Identify which cell holds the provided text, then report its [x, y] central coordinate. 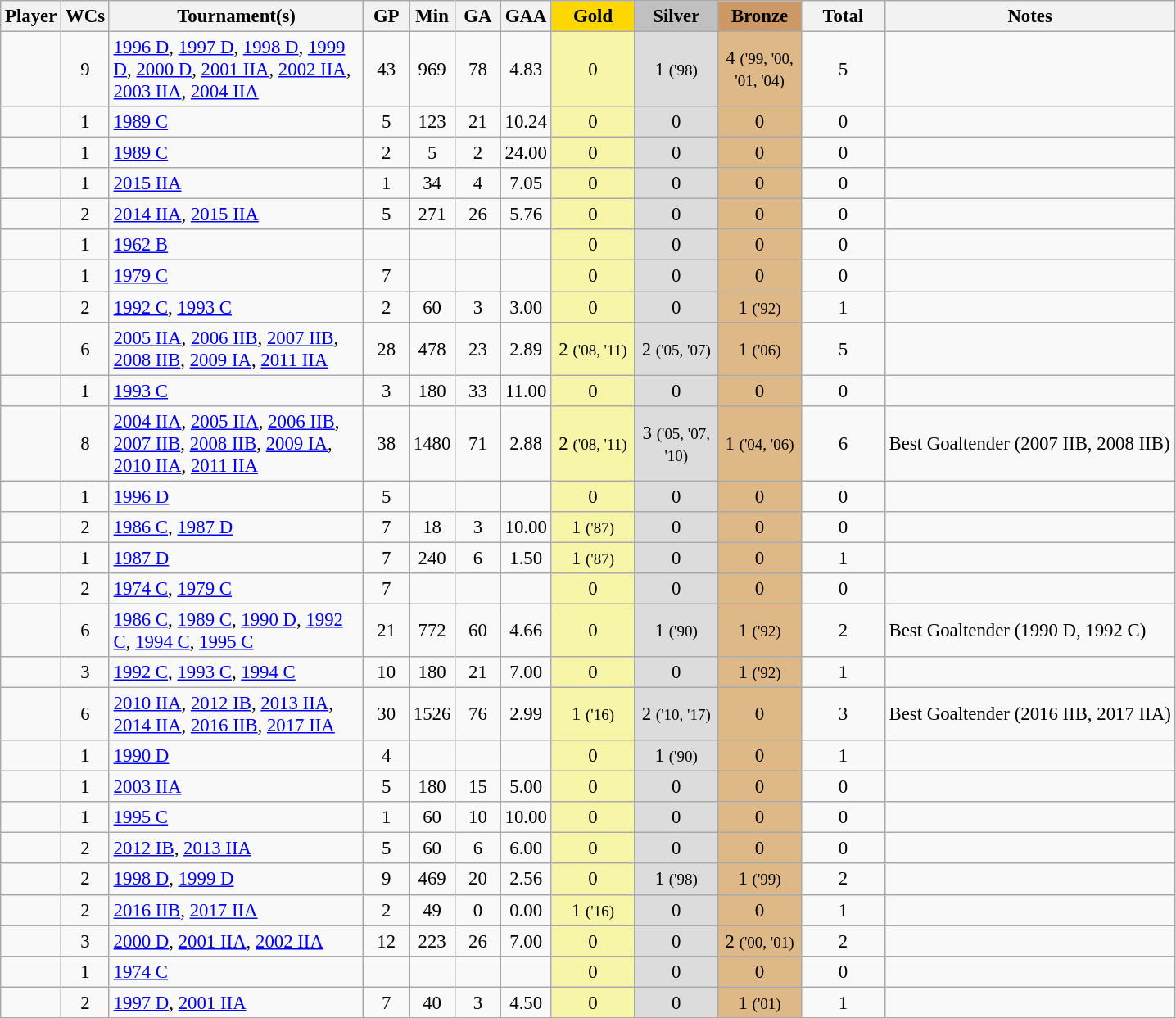
11.00 [526, 391]
Best Goaltender (2016 IIB, 2017 IIA) [1030, 714]
1995 C [236, 817]
78 [478, 70]
1979 C [236, 276]
4.66 [526, 631]
469 [432, 880]
3 ('05, '07, '10) [676, 443]
Best Goaltender (1990 D, 1992 C) [1030, 631]
2010 IIA, 2012 IB, 2013 IIA, 2014 IIA, 2016 IIB, 2017 IIA [236, 714]
1993 C [236, 391]
2004 IIA, 2005 IIA, 2006 IIB, 2007 IIB, 2008 IIB, 2009 IA, 2010 IIA, 2011 IIA [236, 443]
10.24 [526, 122]
1962 B [236, 245]
1997 D, 2001 IIA [236, 1002]
240 [432, 558]
2005 IIA, 2006 IIB, 2007 IIB, 2008 IIB, 2009 IA, 2011 IIA [236, 349]
1992 C, 1993 C, 1994 C [236, 672]
76 [478, 714]
1974 C [236, 971]
WCs [85, 16]
223 [432, 941]
772 [432, 631]
6.00 [526, 848]
1 ('06) [760, 349]
1 ('99) [760, 880]
15 [478, 787]
18 [432, 527]
Gold [593, 16]
71 [478, 443]
5.76 [526, 215]
1526 [432, 714]
1998 D, 1999 D [236, 880]
1996 D [236, 496]
Best Goaltender (2007 IIB, 2008 IIB) [1030, 443]
GAA [526, 16]
20 [478, 880]
GA [478, 16]
7.05 [526, 183]
1990 D [236, 756]
2.56 [526, 880]
2014 IIA, 2015 IIA [236, 215]
2 ('10, '17) [676, 714]
1992 C, 1993 C [236, 307]
Min [432, 16]
4.50 [526, 1002]
1986 C, 1987 D [236, 527]
2.88 [526, 443]
1987 D [236, 558]
30 [387, 714]
40 [432, 1002]
1480 [432, 443]
Total [843, 16]
2 ('05, '07) [676, 349]
28 [387, 349]
2003 IIA [236, 787]
478 [432, 349]
2 ('00, '01) [760, 941]
Tournament(s) [236, 16]
12 [387, 941]
271 [432, 215]
24.00 [526, 153]
2012 IB, 2013 IIA [236, 848]
23 [478, 349]
3.00 [526, 307]
GP [387, 16]
1986 C, 1989 C, 1990 D, 1992 C, 1994 C, 1995 C [236, 631]
1974 C, 1979 C [236, 589]
33 [478, 391]
34 [432, 183]
1 ('01) [760, 1002]
4.83 [526, 70]
123 [432, 122]
Silver [676, 16]
2000 D, 2001 IIA, 2002 IIA [236, 941]
49 [432, 910]
Notes [1030, 16]
2.99 [526, 714]
1 ('04, '06) [760, 443]
5.00 [526, 787]
1996 D, 1997 D, 1998 D, 1999 D, 2000 D, 2001 IIA, 2002 IIA, 2003 IIA, 2004 IIA [236, 70]
2016 IIB, 2017 IIA [236, 910]
1.50 [526, 558]
Player [31, 16]
969 [432, 70]
8 [85, 443]
2015 IIA [236, 183]
2.89 [526, 349]
43 [387, 70]
Bronze [760, 16]
38 [387, 443]
0.00 [526, 910]
4 ('99, '00, '01, '04) [760, 70]
